Return [X, Y] of the center of cell containing provided text 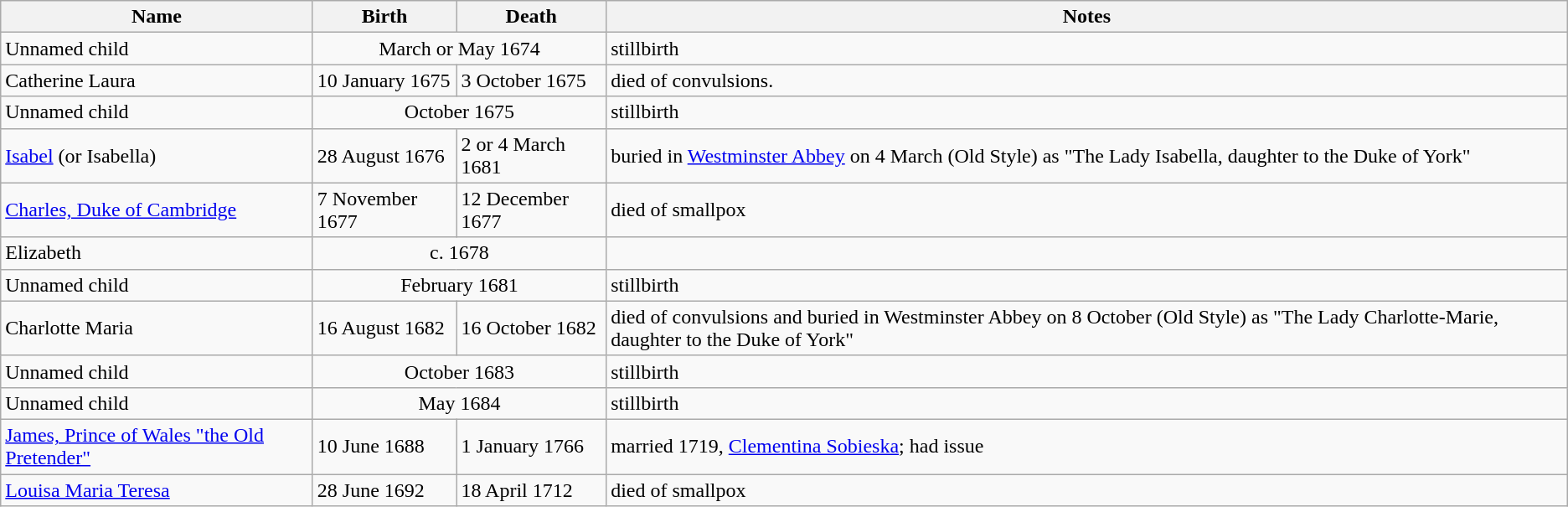
28 August 1676 [384, 156]
7 November 1677 [384, 210]
married 1719, Clementina Sobieska; had issue [1087, 446]
Elizabeth [157, 253]
16 August 1682 [384, 329]
Name [157, 17]
Birth [384, 17]
buried in Westminster Abbey on 4 March (Old Style) as "The Lady Isabella, daughter to the Duke of York" [1087, 156]
16 October 1682 [531, 329]
October 1675 [459, 112]
28 June 1692 [384, 490]
18 April 1712 [531, 490]
Charlotte Maria [157, 329]
Catherine Laura [157, 80]
Death [531, 17]
3 October 1675 [531, 80]
died of convulsions and buried in Westminster Abbey on 8 October (Old Style) as "The Lady Charlotte-Marie, daughter to the Duke of York" [1087, 329]
Notes [1087, 17]
February 1681 [459, 285]
Isabel (or Isabella) [157, 156]
c. 1678 [459, 253]
October 1683 [459, 371]
1 January 1766 [531, 446]
10 January 1675 [384, 80]
12 December 1677 [531, 210]
May 1684 [459, 403]
10 June 1688 [384, 446]
March or May 1674 [459, 49]
died of convulsions. [1087, 80]
Charles, Duke of Cambridge [157, 210]
James, Prince of Wales "the Old Pretender" [157, 446]
Louisa Maria Teresa [157, 490]
2 or 4 March 1681 [531, 156]
